Provide the (x, y) coordinate of the cell's center where the given text is located.  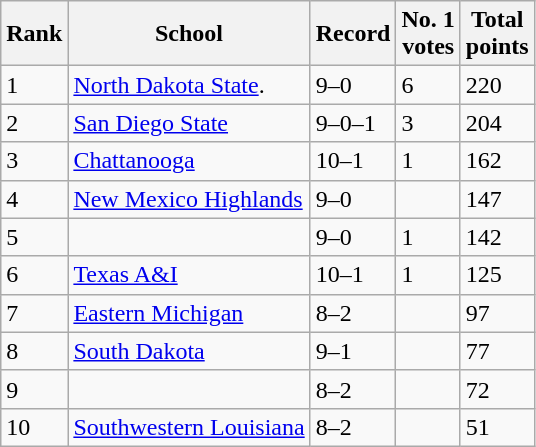
51 (497, 427)
142 (497, 237)
72 (497, 389)
10 (34, 427)
South Dakota (189, 351)
Eastern Michigan (189, 313)
North Dakota State. (189, 85)
Record (353, 34)
New Mexico Highlands (189, 199)
Chattanooga (189, 161)
8 (34, 351)
No. 1votes (428, 34)
Totalpoints (497, 34)
School (189, 34)
San Diego State (189, 123)
97 (497, 313)
9 (34, 389)
77 (497, 351)
162 (497, 161)
5 (34, 237)
9–1 (353, 351)
Southwestern Louisiana (189, 427)
4 (34, 199)
204 (497, 123)
220 (497, 85)
Texas A&I (189, 275)
2 (34, 123)
9–0–1 (353, 123)
147 (497, 199)
7 (34, 313)
Rank (34, 34)
125 (497, 275)
